Locate the cell with the specified text and output its (X, Y) center coordinate. 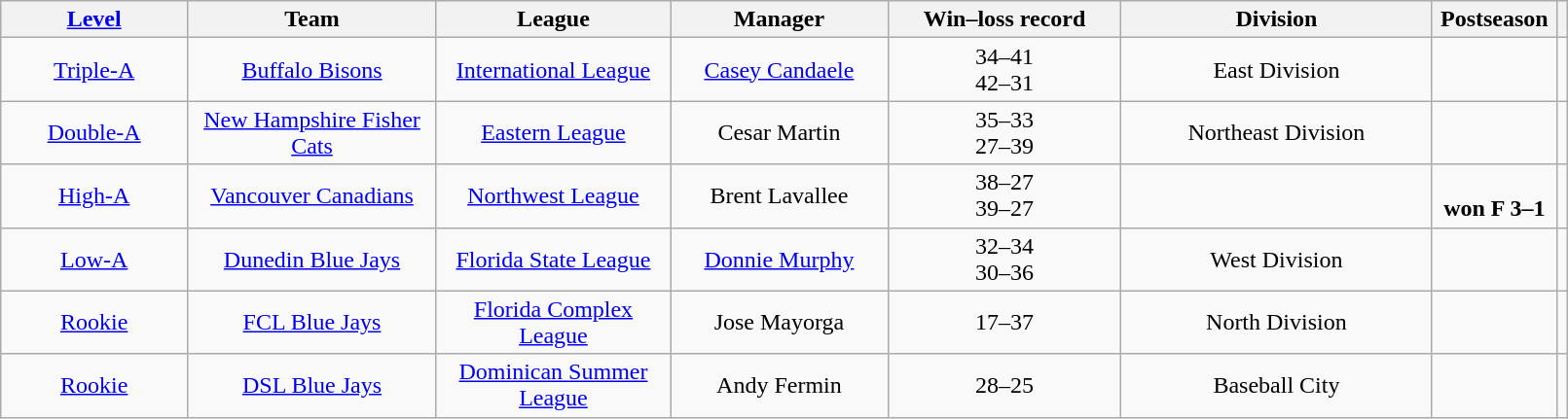
Donnie Murphy (780, 259)
Baseball City (1277, 385)
won F 3–1 (1495, 196)
Low-A (94, 259)
Casey Candaele (780, 70)
League (553, 19)
Northwest League (553, 196)
17–37 (1004, 323)
Cesar Martin (780, 132)
Northeast Division (1277, 132)
Win–loss record (1004, 19)
38–27 39–27 (1004, 196)
High-A (94, 196)
Eastern League (553, 132)
DSL Blue Jays (312, 385)
FCL Blue Jays (312, 323)
Florida State League (553, 259)
34–41 42–31 (1004, 70)
Vancouver Canadians (312, 196)
Dominican Summer League (553, 385)
Andy Fermin (780, 385)
28–25 (1004, 385)
New Hampshire Fisher Cats (312, 132)
32–34 30–36 (1004, 259)
Team (312, 19)
Buffalo Bisons (312, 70)
Level (94, 19)
West Division (1277, 259)
Dunedin Blue Jays (312, 259)
Brent Lavallee (780, 196)
North Division (1277, 323)
Jose Mayorga (780, 323)
Florida Complex League (553, 323)
Postseason (1495, 19)
Double-A (94, 132)
Manager (780, 19)
International League (553, 70)
Division (1277, 19)
Triple-A (94, 70)
East Division (1277, 70)
35–33 27–39 (1004, 132)
